Extract the [X, Y] coordinate from the center of the cell holding the provided text.  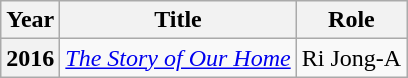
Role [351, 20]
Year [30, 20]
The Story of Our Home [178, 58]
Ri Jong-A [351, 58]
Title [178, 20]
2016 [30, 58]
